Locate the cell with the specified text and output its [X, Y] center coordinate. 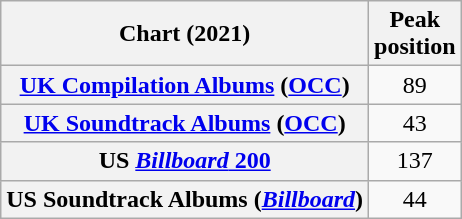
Peakposition [415, 34]
Chart (2021) [185, 34]
89 [415, 85]
US Soundtrack Albums (Billboard) [185, 199]
137 [415, 161]
UK Compilation Albums (OCC) [185, 85]
UK Soundtrack Albums (OCC) [185, 123]
US Billboard 200 [185, 161]
44 [415, 199]
43 [415, 123]
